Locate the cell with the specified text and output its [x, y] center coordinate. 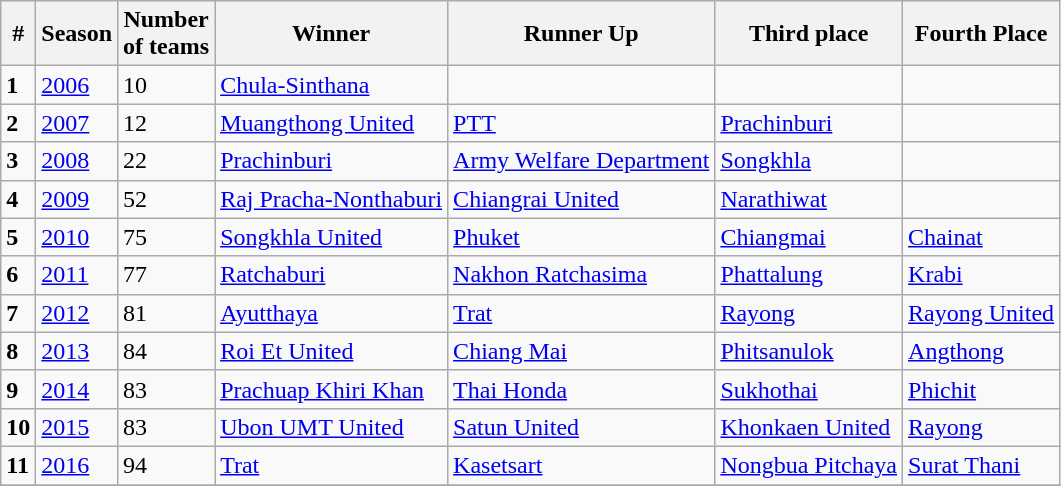
8 [18, 351]
Ratchaburi [332, 275]
Fourth Place [982, 34]
Chiang Mai [582, 351]
Rayong United [982, 313]
Nongbua Pitchaya [809, 465]
Raj Pracha-Nonthaburi [332, 199]
Thai Honda [582, 389]
Winner [332, 34]
9 [18, 389]
75 [166, 237]
Songkhla United [332, 237]
1 [18, 85]
12 [166, 123]
Chula-Sinthana [332, 85]
77 [166, 275]
2 [18, 123]
Songkhla [809, 161]
Muangthong United [332, 123]
Sukhothai [809, 389]
Surat Thani [982, 465]
# [18, 34]
2006 [77, 85]
Khonkaen United [809, 427]
Angthong [982, 351]
5 [18, 237]
2013 [77, 351]
Third place [809, 34]
2011 [77, 275]
Krabi [982, 275]
2016 [77, 465]
Phichit [982, 389]
2014 [77, 389]
Prachuap Khiri Khan [332, 389]
22 [166, 161]
Number of teams [166, 34]
PTT [582, 123]
2008 [77, 161]
Runner Up [582, 34]
2007 [77, 123]
Army Welfare Department [582, 161]
94 [166, 465]
Kasetsart [582, 465]
Narathiwat [809, 199]
Ayutthaya [332, 313]
Ubon UMT United [332, 427]
52 [166, 199]
11 [18, 465]
7 [18, 313]
Nakhon Ratchasima [582, 275]
2015 [77, 427]
Chiangmai [809, 237]
Roi Et United [332, 351]
2012 [77, 313]
Chainat [982, 237]
2009 [77, 199]
Phattalung [809, 275]
6 [18, 275]
Satun United [582, 427]
Phitsanulok [809, 351]
81 [166, 313]
3 [18, 161]
Season [77, 34]
4 [18, 199]
Phuket [582, 237]
Chiangrai United [582, 199]
2010 [77, 237]
84 [166, 351]
